Locate the cell with the specified text and output its [X, Y] center coordinate. 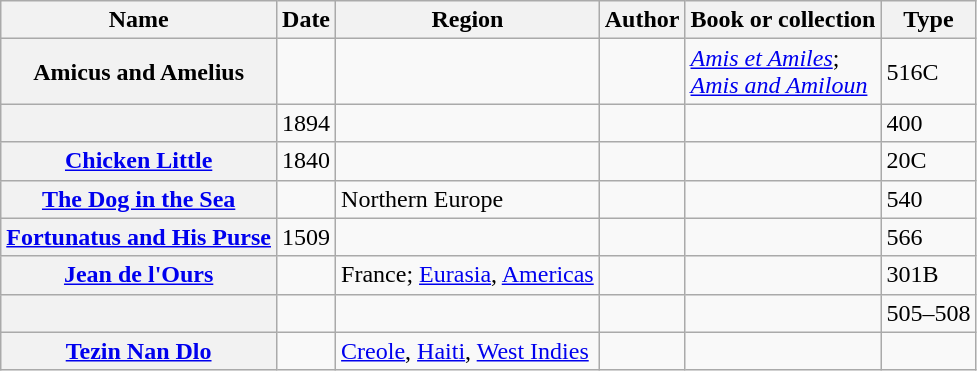
1509 [306, 237]
301B [928, 275]
Chicken Little [139, 161]
Amicus and Amelius [139, 72]
400 [928, 123]
1840 [306, 161]
Name [139, 20]
Type [928, 20]
540 [928, 199]
Creole, Haiti, West Indies [468, 351]
France; Eurasia, Americas [468, 275]
Author [642, 20]
Northern Europe [468, 199]
Date [306, 20]
Amis et Amiles; Amis and Amiloun [783, 72]
516C [928, 72]
20C [928, 161]
The Dog in the Sea [139, 199]
Fortunatus and His Purse [139, 237]
Tezin Nan Dlo [139, 351]
Book or collection [783, 20]
1894 [306, 123]
566 [928, 237]
Region [468, 20]
Jean de l'Ours [139, 275]
505–508 [928, 313]
